Scan for the cell matching the given text and deliver its [X, Y] coordinate at center. 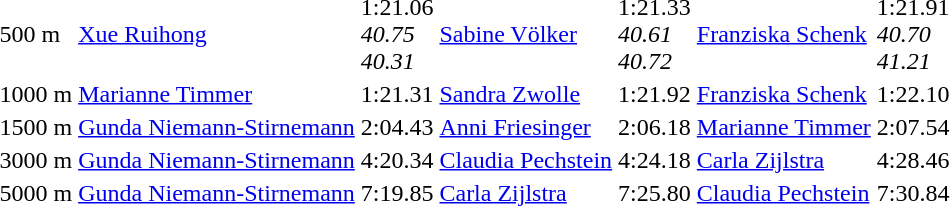
4:20.34 [397, 160]
2:04.43 [397, 127]
2:06.18 [655, 127]
Claudia Pechstein [526, 160]
Franziska Schenk [784, 94]
1:21.31 [397, 94]
4:24.18 [655, 160]
Anni Friesinger [526, 127]
Sandra Zwolle [526, 94]
1:21.92 [655, 94]
Carla Zijlstra [784, 160]
